Return the [x, y] coordinate for the center point of the cell that contains the specified text.  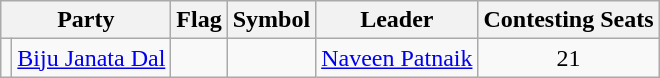
Leader [397, 20]
Party [86, 20]
Symbol [271, 20]
21 [568, 58]
Contesting Seats [568, 20]
Biju Janata Dal [92, 58]
Flag [199, 20]
Naveen Patnaik [397, 58]
